For the text-containing cell, return its midpoint in (x, y) coordinate format. 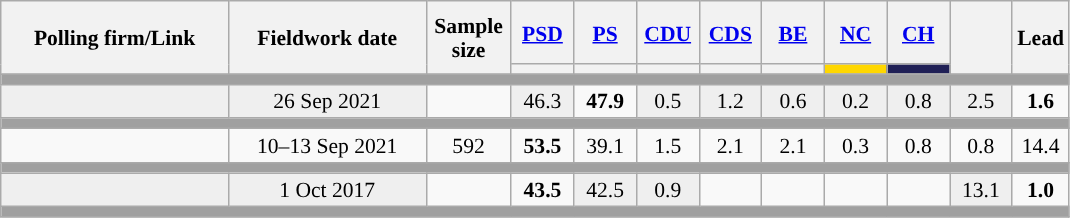
26 Sep 2021 (327, 101)
14.4 (1040, 146)
53.5 (542, 146)
10–13 Sep 2021 (327, 146)
0.6 (794, 101)
1.2 (730, 101)
Lead (1040, 38)
PSD (542, 32)
1.0 (1040, 190)
47.9 (606, 101)
Polling firm/Link (115, 38)
42.5 (606, 190)
0.2 (856, 101)
13.1 (982, 190)
43.5 (542, 190)
592 (468, 146)
0.9 (668, 190)
1 Oct 2017 (327, 190)
Fieldwork date (327, 38)
1.6 (1040, 101)
2.5 (982, 101)
PS (606, 32)
CDS (730, 32)
CDU (668, 32)
39.1 (606, 146)
CH (918, 32)
1.5 (668, 146)
46.3 (542, 101)
NC (856, 32)
Sample size (468, 38)
0.5 (668, 101)
BE (794, 32)
0.3 (856, 146)
